Extract the (x, y) coordinate from the center of the cell holding the provided text.  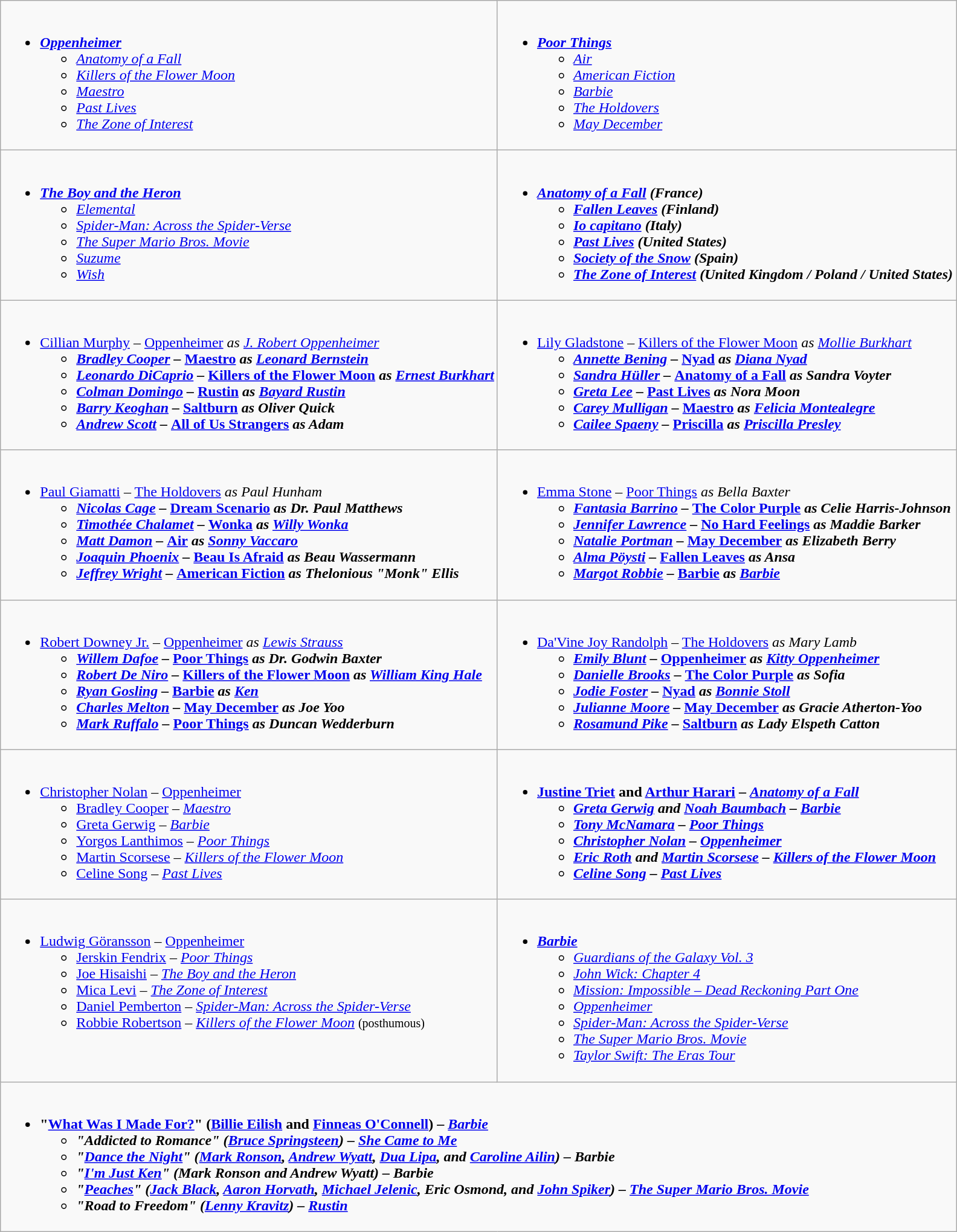
The Boy and the HeronElementalSpider-Man: Across the Spider-VerseThe Super Mario Bros. MovieSuzumeWish (249, 225)
OppenheimerAnatomy of a FallKillers of the Flower MoonMaestroPast LivesThe Zone of Interest (249, 75)
Poor ThingsAirAmerican FictionBarbieThe HoldoversMay December (726, 75)
